Provide the [X, Y] coordinate of the cell's center where the given text is located.  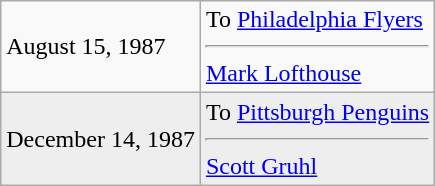
To Philadelphia FlyersMark Lofthouse [317, 47]
August 15, 1987 [101, 47]
December 14, 1987 [101, 139]
To Pittsburgh PenguinsScott Gruhl [317, 139]
